Detect which cell encompasses the target text, then output its [x, y] center coordinate. 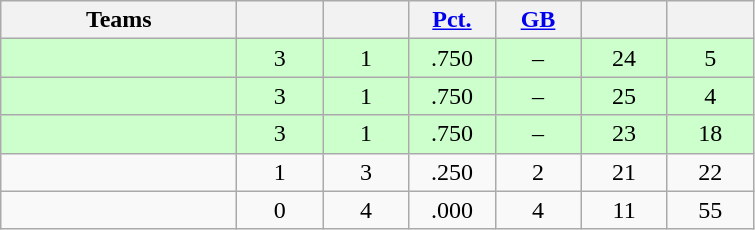
Teams [119, 20]
55 [710, 210]
Pct. [452, 20]
21 [624, 172]
11 [624, 210]
25 [624, 96]
5 [710, 58]
18 [710, 134]
GB [538, 20]
0 [280, 210]
2 [538, 172]
23 [624, 134]
.250 [452, 172]
.000 [452, 210]
22 [710, 172]
24 [624, 58]
